Pinpoint the cell where the given text exists, returning its [X, Y] midpoint coordinate. 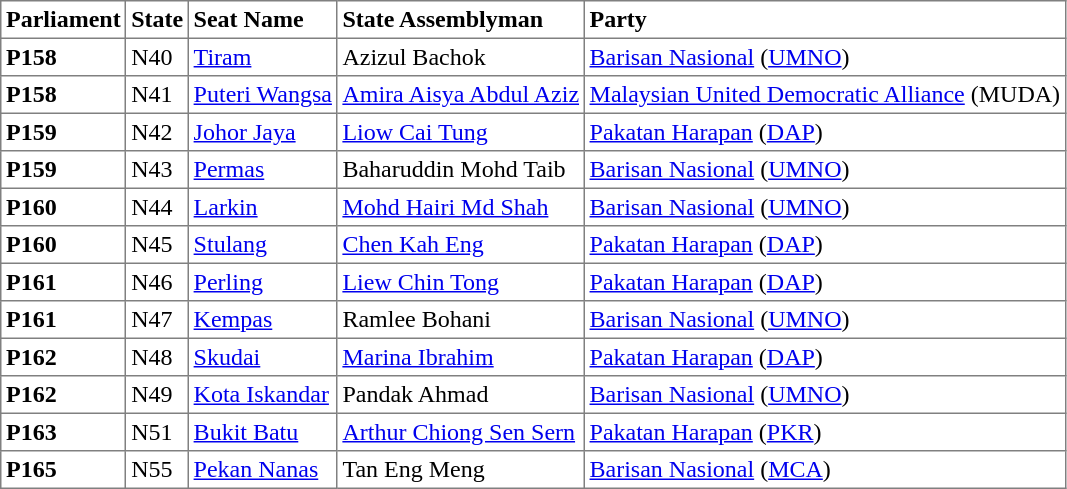
Kota Iskandar [262, 395]
Liew Chin Tong [460, 282]
N42 [157, 132]
Pandak Ahmad [460, 395]
Tiram [262, 57]
Pakatan Harapan (PKR) [824, 432]
Bukit Batu [262, 432]
Perling [262, 282]
Party [824, 20]
N48 [157, 357]
N41 [157, 95]
N40 [157, 57]
N55 [157, 470]
Permas [262, 170]
Johor Jaya [262, 132]
Marina Ibrahim [460, 357]
N43 [157, 170]
Azizul Bachok [460, 57]
N49 [157, 395]
Seat Name [262, 20]
P165 [64, 470]
Ramlee Bohani [460, 320]
Larkin [262, 207]
N51 [157, 432]
Stulang [262, 245]
N46 [157, 282]
Tan Eng Meng [460, 470]
Skudai [262, 357]
N44 [157, 207]
Liow Cai Tung [460, 132]
Barisan Nasional (MCA) [824, 470]
State Assemblyman [460, 20]
Baharuddin Mohd Taib [460, 170]
Puteri Wangsa [262, 95]
Kempas [262, 320]
N45 [157, 245]
Pekan Nanas [262, 470]
Malaysian United Democratic Alliance (MUDA) [824, 95]
P163 [64, 432]
Parliament [64, 20]
Mohd Hairi Md Shah [460, 207]
State [157, 20]
Amira Aisya Abdul Aziz [460, 95]
N47 [157, 320]
Arthur Chiong Sen Sern [460, 432]
Chen Kah Eng [460, 245]
